From the cell containing the given text, extract its center point as (x, y) coordinate. 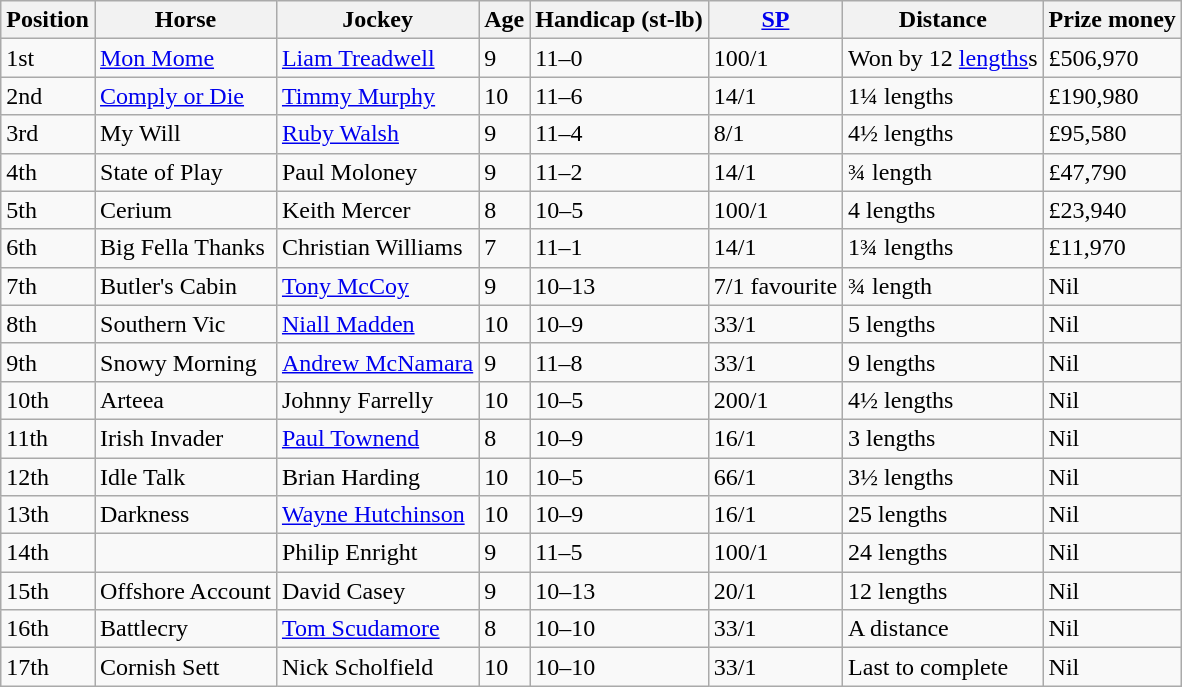
14th (48, 553)
9 lengths (943, 362)
Paul Moloney (377, 172)
2nd (48, 96)
11–5 (619, 553)
1st (48, 58)
Niall Madden (377, 324)
11–4 (619, 134)
20/1 (775, 591)
4 lengths (943, 210)
Brian Harding (377, 477)
66/1 (775, 477)
Distance (943, 20)
3rd (48, 134)
Mon Mome (185, 58)
£23,940 (1112, 210)
Prize money (1112, 20)
10th (48, 400)
SP (775, 20)
6th (48, 248)
11–1 (619, 248)
Offshore Account (185, 591)
Irish Invader (185, 438)
Ruby Walsh (377, 134)
David Casey (377, 591)
Tony McCoy (377, 286)
Big Fella Thanks (185, 248)
£47,790 (1112, 172)
25 lengths (943, 515)
24 lengths (943, 553)
Paul Townend (377, 438)
3½ lengths (943, 477)
4th (48, 172)
Position (48, 20)
Horse (185, 20)
Arteea (185, 400)
Philip Enright (377, 553)
17th (48, 667)
15th (48, 591)
1¼ lengths (943, 96)
8/1 (775, 134)
Cornish Sett (185, 667)
11th (48, 438)
Nick Scholfield (377, 667)
11–0 (619, 58)
Johnny Farrelly (377, 400)
A distance (943, 629)
Won by 12 lengthss (943, 58)
7/1 favourite (775, 286)
Tom Scudamore (377, 629)
Southern Vic (185, 324)
Comply or Die (185, 96)
5 lengths (943, 324)
£11,970 (1112, 248)
Idle Talk (185, 477)
Battlecry (185, 629)
£506,970 (1112, 58)
200/1 (775, 400)
£190,980 (1112, 96)
13th (48, 515)
16th (48, 629)
Wayne Hutchinson (377, 515)
Jockey (377, 20)
£95,580 (1112, 134)
Liam Treadwell (377, 58)
Timmy Murphy (377, 96)
Keith Mercer (377, 210)
Last to complete (943, 667)
3 lengths (943, 438)
12th (48, 477)
1¾ lengths (943, 248)
Andrew McNamara (377, 362)
11–6 (619, 96)
Christian Williams (377, 248)
11–2 (619, 172)
Butler's Cabin (185, 286)
9th (48, 362)
Snowy Morning (185, 362)
5th (48, 210)
12 lengths (943, 591)
8th (48, 324)
Cerium (185, 210)
11–8 (619, 362)
Darkness (185, 515)
My Will (185, 134)
7 (504, 248)
Age (504, 20)
7th (48, 286)
Handicap (st-lb) (619, 20)
State of Play (185, 172)
